From the cell containing the given text, extract its center point as (x, y) coordinate. 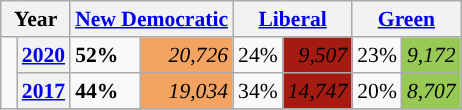
2017 (44, 91)
9,507 (318, 55)
34% (258, 91)
Liberal (292, 19)
23% (377, 55)
8,707 (432, 91)
20% (377, 91)
9,172 (432, 55)
Green (406, 19)
24% (258, 55)
Year (36, 19)
20,726 (187, 55)
2020 (44, 55)
New Democratic (152, 19)
14,747 (318, 91)
19,034 (187, 91)
44% (106, 91)
52% (106, 55)
